Capture the cell that displays the provided text and extract its [X, Y] central coordinate. 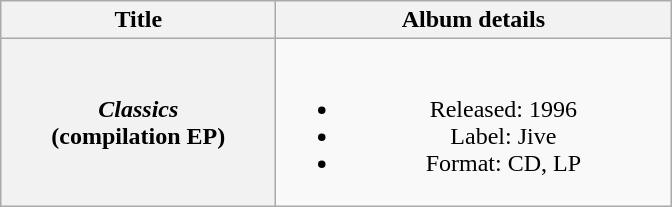
Classics(compilation EP) [138, 122]
Album details [474, 20]
Title [138, 20]
Released: 1996Label: JiveFormat: CD, LP [474, 122]
